Output the (X, Y) coordinate of the center of the cell containing the given text.  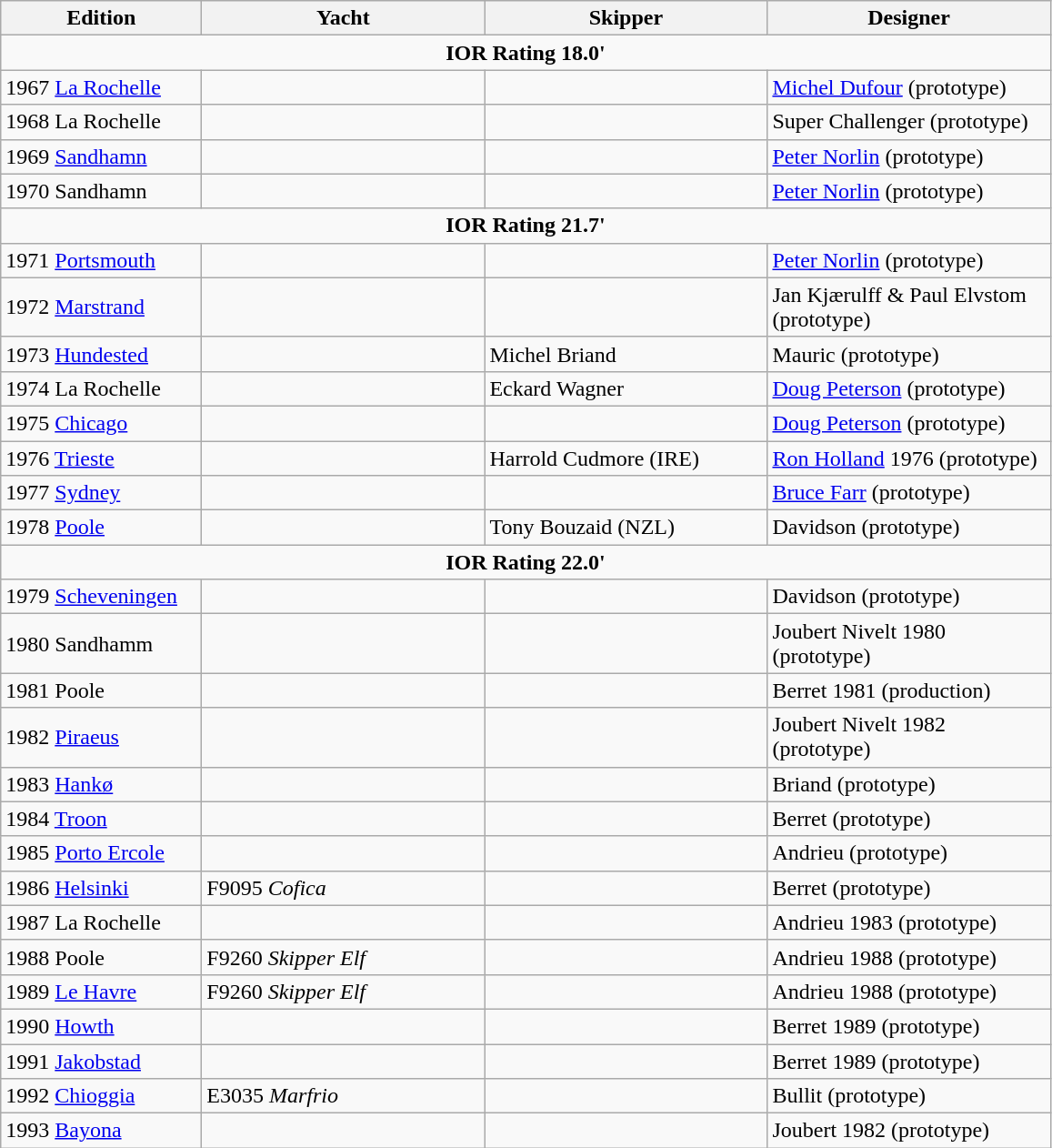
Briand (prototype) (909, 784)
Joubert 1982 (prototype) (909, 1131)
1983 Hankø (102, 784)
Michel Dufour (prototype) (909, 87)
1981 Poole (102, 690)
Harrold Cudmore (IRE) (626, 458)
1967 La Rochelle (102, 87)
1993 Bayona (102, 1131)
1989 Le Havre (102, 992)
1987 La Rochelle (102, 922)
1972 Marstrand (102, 307)
1968 La Rochelle (102, 122)
Super Challenger (prototype) (909, 122)
Tony Bouzaid (NZL) (626, 528)
Berret 1981 (production) (909, 690)
Designer (909, 18)
Skipper (626, 18)
1984 Troon (102, 819)
Bruce Farr (prototype) (909, 493)
Andrieu 1983 (prototype) (909, 922)
1986 Helsinki (102, 888)
1970 Sandhamn (102, 191)
Ron Holland 1976 (prototype) (909, 458)
1982 Piraeus (102, 737)
IOR Rating 22.0' (526, 562)
1971 Portsmouth (102, 260)
Joubert Nivelt 1980 (prototype) (909, 644)
Andrieu (prototype) (909, 853)
Edition (102, 18)
1992 Chioggia (102, 1096)
Joubert Nivelt 1982 (prototype) (909, 737)
1973 Hundested (102, 354)
1988 Poole (102, 957)
E3035 Marfrio (344, 1096)
1974 La Rochelle (102, 388)
F9095 Cofica (344, 888)
Michel Briand (626, 354)
Yacht (344, 18)
Bullit (prototype) (909, 1096)
1980 Sandhamm (102, 644)
IOR Rating 21.7' (526, 226)
1979 Scheveningen (102, 597)
1991 Jakobstad (102, 1062)
1976 Trieste (102, 458)
1969 Sandhamn (102, 156)
IOR Rating 18.0' (526, 53)
1978 Poole (102, 528)
1977 Sydney (102, 493)
Eckard Wagner (626, 388)
1985 Porto Ercole (102, 853)
Mauric (prototype) (909, 354)
Jan Kjærulff & Paul Elvstom (prototype) (909, 307)
1975 Chicago (102, 423)
1990 Howth (102, 1026)
